Return (X, Y) of the center of cell containing provided text 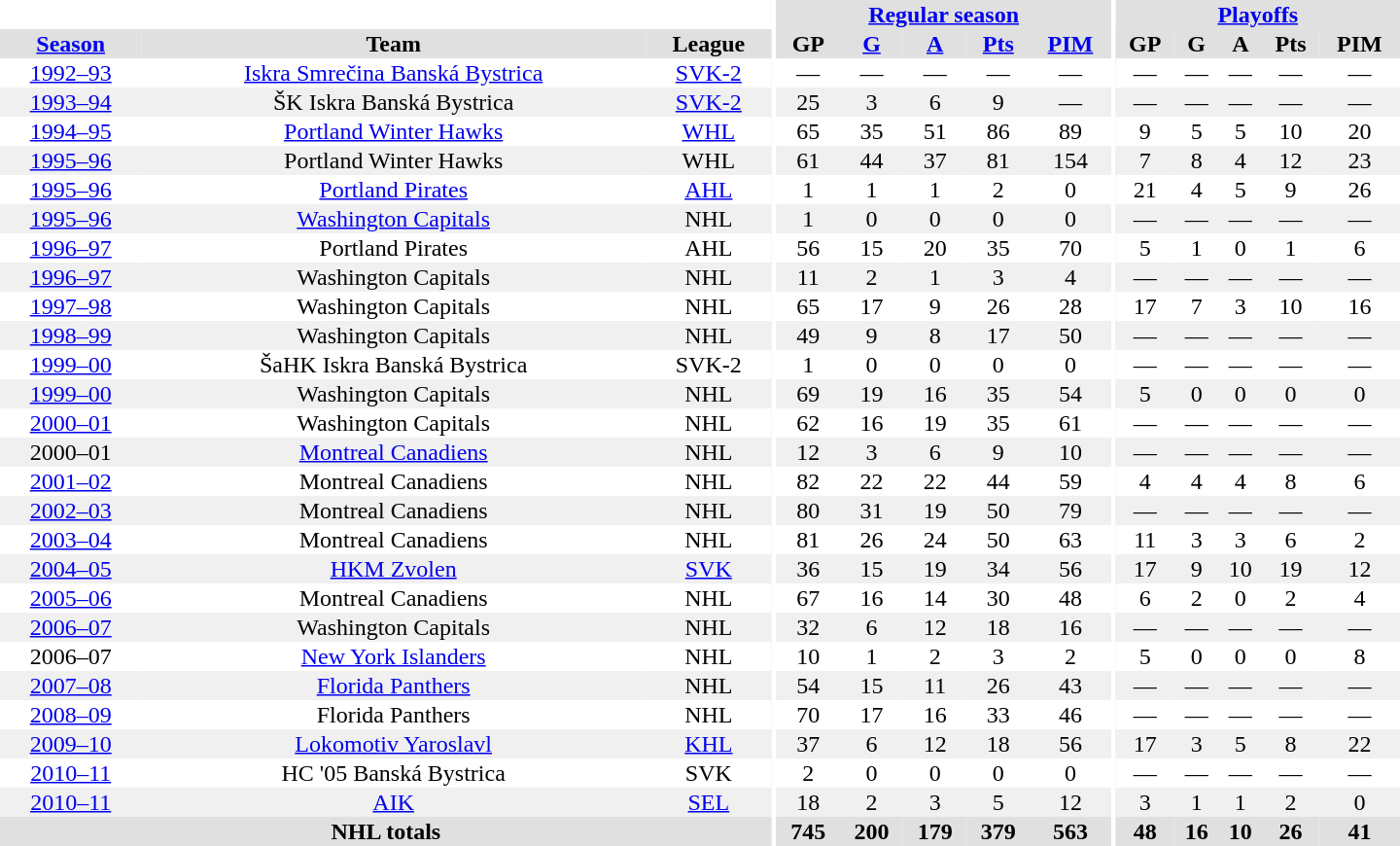
36 (809, 569)
33 (997, 715)
14 (935, 598)
ŠaHK Iskra Banská Bystrica (393, 365)
SEL (709, 802)
New York Islanders (393, 656)
2007–08 (70, 686)
23 (1359, 160)
200 (871, 831)
HKM Zvolen (393, 569)
2009–10 (70, 744)
80 (809, 511)
2003–04 (70, 540)
563 (1069, 831)
28 (1069, 306)
1992–93 (70, 73)
Team (393, 44)
ŠK Iskra Banská Bystrica (393, 102)
1993–94 (70, 102)
2001–02 (70, 481)
154 (1069, 160)
2005–06 (70, 598)
82 (809, 481)
NHL totals (386, 831)
32 (809, 627)
51 (935, 131)
59 (1069, 481)
AIK (393, 802)
49 (809, 335)
745 (809, 831)
HC '05 Banská Bystrica (393, 773)
Playoffs (1258, 15)
89 (1069, 131)
24 (935, 540)
2008–09 (70, 715)
2004–05 (70, 569)
46 (1069, 715)
69 (809, 394)
63 (1069, 540)
31 (871, 511)
Lokomotiv Yaroslavl (393, 744)
67 (809, 598)
43 (1069, 686)
League (709, 44)
KHL (709, 744)
Iskra Smrečina Banská Bystrica (393, 73)
21 (1145, 190)
379 (997, 831)
Season (70, 44)
62 (809, 423)
34 (997, 569)
1994–95 (70, 131)
30 (997, 598)
79 (1069, 511)
25 (809, 102)
2002–03 (70, 511)
86 (997, 131)
41 (1359, 831)
Regular season (944, 15)
1998–99 (70, 335)
1997–98 (70, 306)
179 (935, 831)
